Return [x, y] of the center of cell containing provided text 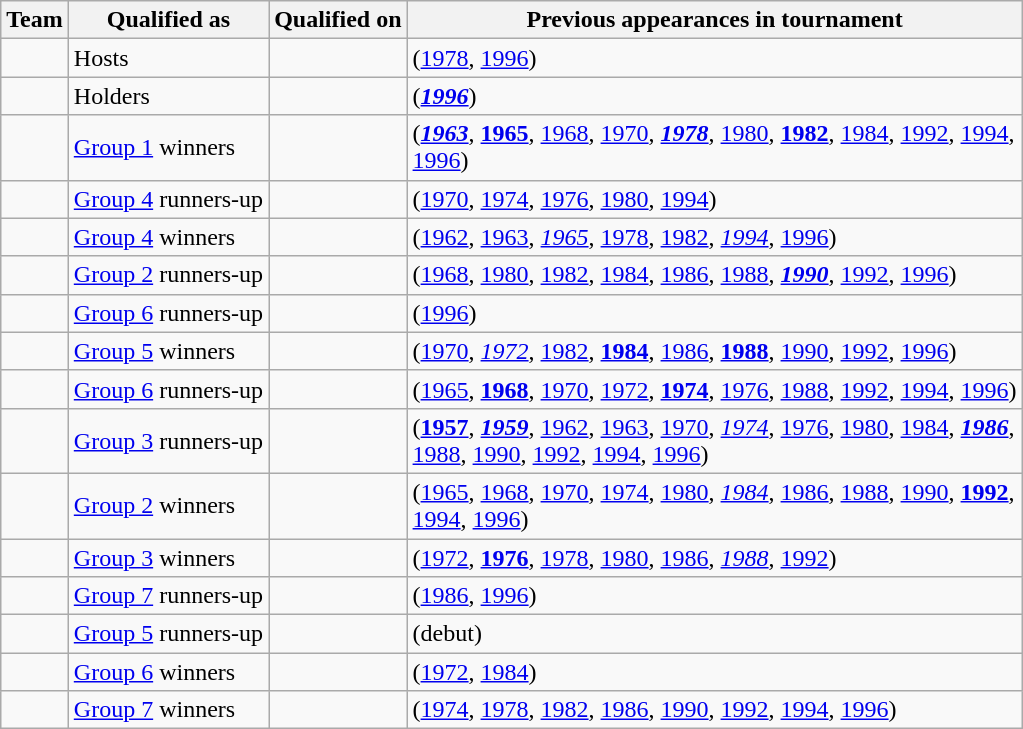
Group 3 winners [168, 557]
Group 5 runners-up [168, 634]
Group 3 runners-up [168, 440]
(1970, 1974, 1976, 1980, 1994) [714, 199]
(1986, 1996) [714, 596]
Group 1 winners [168, 148]
(1972, 1976, 1978, 1980, 1986, 1988, 1992) [714, 557]
Hosts [168, 58]
Group 5 winners [168, 351]
Group 2 winners [168, 506]
(debut) [714, 634]
(1965, 1968, 1970, 1972, 1974, 1976, 1988, 1992, 1994, 1996) [714, 389]
Group 4 runners-up [168, 199]
(1965, 1968, 1970, 1974, 1980, 1984, 1986, 1988, 1990, 1992,1994, 1996) [714, 506]
(1970, 1972, 1982, 1984, 1986, 1988, 1990, 1992, 1996) [714, 351]
Group 6 winners [168, 672]
Qualified on [338, 20]
Previous appearances in tournament [714, 20]
Qualified as [168, 20]
(1963, 1965, 1968, 1970, 1978, 1980, 1982, 1984, 1992, 1994,1996) [714, 148]
Group 7 runners-up [168, 596]
(1962, 1963, 1965, 1978, 1982, 1994, 1996) [714, 237]
(1957, 1959, 1962, 1963, 1970, 1974, 1976, 1980, 1984, 1986,1988, 1990, 1992, 1994, 1996) [714, 440]
Group 7 winners [168, 710]
Group 2 runners-up [168, 275]
Team [35, 20]
Holders [168, 96]
(1978, 1996) [714, 58]
(1974, 1978, 1982, 1986, 1990, 1992, 1994, 1996) [714, 710]
(1968, 1980, 1982, 1984, 1986, 1988, 1990, 1992, 1996) [714, 275]
(1972, 1984) [714, 672]
Group 4 winners [168, 237]
